Locate the cell with the specified text and output its [X, Y] center coordinate. 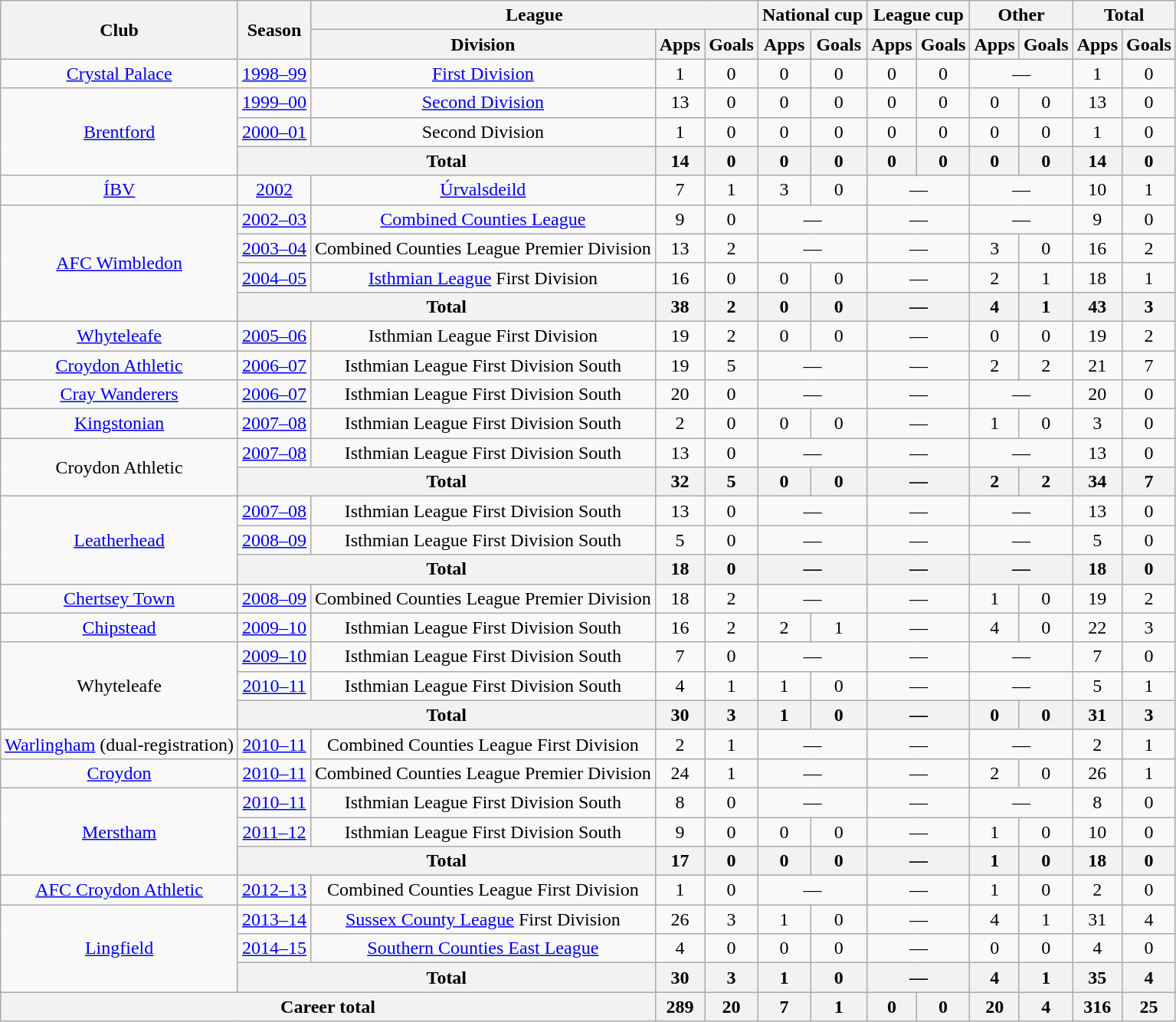
Other [1021, 15]
2014–15 [274, 948]
25 [1149, 1007]
Warlingham (dual-registration) [120, 744]
316 [1097, 1007]
League [535, 15]
National cup [812, 15]
Cray Wanderers [120, 395]
First Division [483, 74]
22 [1097, 627]
2002–03 [274, 219]
24 [680, 773]
Season [274, 30]
38 [680, 306]
34 [1097, 482]
League cup [919, 15]
Chipstead [120, 627]
35 [1097, 978]
2002 [274, 190]
Career total [328, 1007]
43 [1097, 306]
2000–01 [274, 132]
Merstham [120, 831]
2013–14 [274, 919]
ÍBV [120, 190]
Chertsey Town [120, 598]
289 [680, 1007]
Úrvalsdeild [483, 190]
2005–06 [274, 336]
2004–05 [274, 277]
17 [680, 861]
2003–04 [274, 248]
Crystal Palace [120, 74]
21 [1097, 365]
Sussex County League First Division [483, 919]
2011–12 [274, 831]
2012–13 [274, 890]
Croydon [120, 773]
Lingfield [120, 948]
AFC Croydon Athletic [120, 890]
Southern Counties East League [483, 948]
1998–99 [274, 74]
Leatherhead [120, 540]
Club [120, 30]
Kingstonian [120, 424]
32 [680, 482]
AFC Wimbledon [120, 263]
Division [483, 44]
Combined Counties League [483, 219]
1999–00 [274, 103]
Brentford [120, 132]
